Return the (X, Y) coordinate for the center point of the cell that contains the specified text.  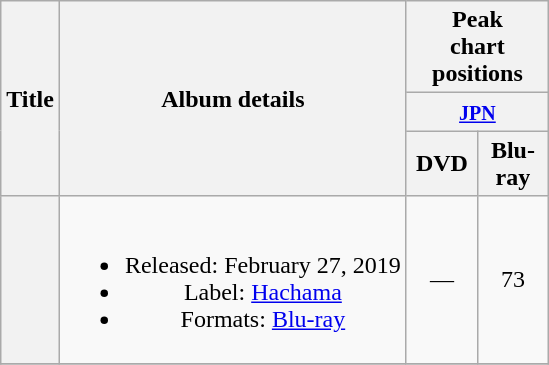
Album details (232, 98)
Blu-ray (512, 164)
— (442, 280)
Released: February 27, 2019Label: HachamaFormats: Blu-ray (232, 280)
73 (512, 280)
JPN (477, 112)
Title (30, 98)
DVD (442, 164)
Peak chart positions (477, 47)
